Pinpoint the cell where the given text exists, returning its [X, Y] midpoint coordinate. 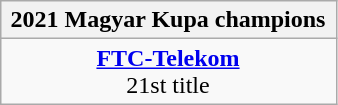
2021 Magyar Kupa champions [168, 20]
FTC-Telekom21st title [168, 72]
